Extract the (x, y) coordinate from the center of the cell holding the provided text.  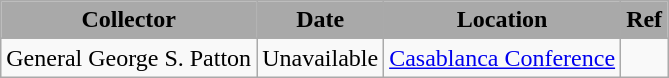
Date (320, 20)
Unavailable (320, 58)
Ref (644, 20)
Location (502, 20)
Collector (129, 20)
General George S. Patton (129, 58)
Casablanca Conference (502, 58)
